Scan for the cell matching the given text and deliver its [x, y] coordinate at center. 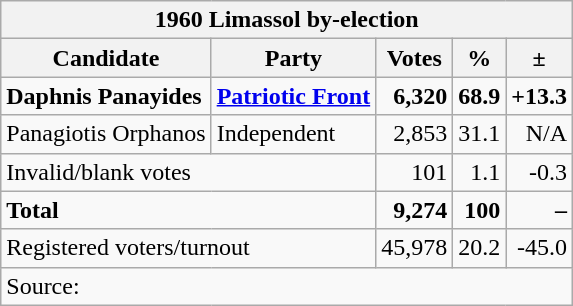
2,853 [414, 134]
Panagiotis Orphanos [106, 134]
101 [414, 172]
Daphnis Panayides [106, 96]
-45.0 [540, 248]
Invalid/blank votes [188, 172]
Total [188, 210]
% [480, 58]
-0.3 [540, 172]
6,320 [414, 96]
Independent [294, 134]
20.2 [480, 248]
Candidate [106, 58]
Patriotic Front [294, 96]
1.1 [480, 172]
+13.3 [540, 96]
N/A [540, 134]
45,978 [414, 248]
1960 Limassol by-election [287, 20]
68.9 [480, 96]
9,274 [414, 210]
Party [294, 58]
100 [480, 210]
Source: [287, 286]
Registered voters/turnout [188, 248]
31.1 [480, 134]
Votes [414, 58]
– [540, 210]
± [540, 58]
